Detect which cell encompasses the target text, then output its (X, Y) center coordinate. 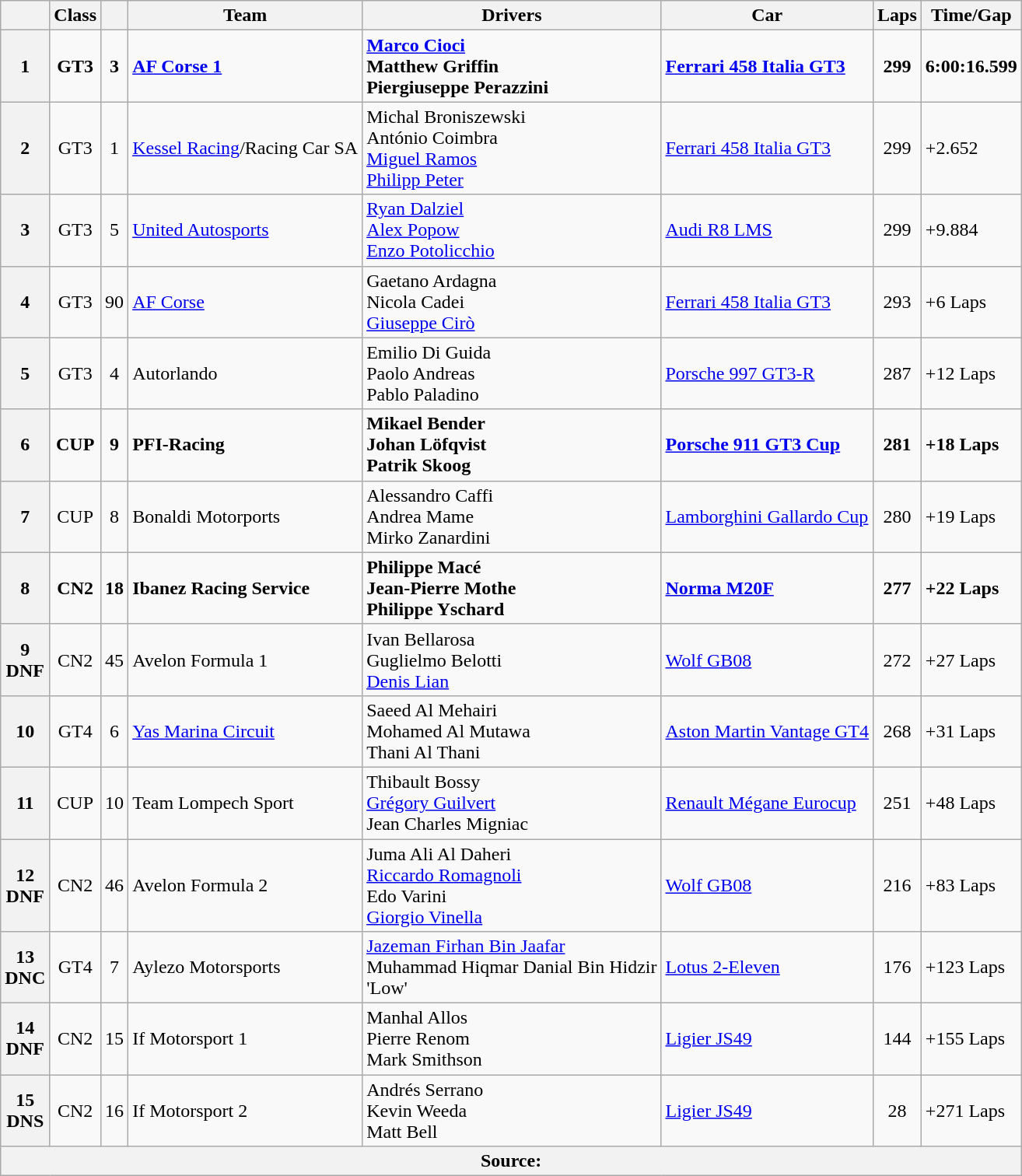
176 (898, 968)
14DNF (25, 1039)
+22 Laps (971, 588)
If Motorsport 2 (246, 1111)
Bonaldi Motorports (246, 516)
Renault Mégane Eurocup (767, 803)
+18 Laps (971, 445)
Lotus 2-Eleven (767, 968)
Class (75, 16)
12DNF (25, 885)
Laps (898, 16)
+19 Laps (971, 516)
Ibanez Racing Service (246, 588)
+123 Laps (971, 968)
Ivan Bellarosa Guglielmo Belotti Denis Lian (512, 660)
Gaetano Ardagna Nicola Cadei Giuseppe Cirò (512, 302)
18 (115, 588)
Marco Cioci Matthew Griffin Piergiuseppe Perazzini (512, 66)
Philippe Macé Jean-Pierre Mothe Philippe Yschard (512, 588)
+27 Laps (971, 660)
+9.884 (971, 230)
90 (115, 302)
Source: (512, 1161)
+271 Laps (971, 1111)
281 (898, 445)
Andrés Serrano Kevin Weeda Matt Bell (512, 1111)
If Motorsport 1 (246, 1039)
Team (246, 16)
15DNS (25, 1111)
AF Corse (246, 302)
11 (25, 803)
9DNF (25, 660)
+2.652 (971, 148)
AF Corse 1 (246, 66)
Kessel Racing/Racing Car SA (246, 148)
Avelon Formula 2 (246, 885)
272 (898, 660)
280 (898, 516)
9 (115, 445)
216 (898, 885)
13DNC (25, 968)
15 (115, 1039)
Drivers (512, 16)
Aylezo Motorsports (246, 968)
PFI-Racing (246, 445)
Michal Broniszewski António Coimbra Miguel Ramos Philipp Peter (512, 148)
Juma Ali Al Daheri Riccardo Romagnoli Edo Varini Giorgio Vinella (512, 885)
+155 Laps (971, 1039)
Porsche 911 GT3 Cup (767, 445)
Autorlando (246, 373)
Ryan Dalziel Alex Popow Enzo Potolicchio (512, 230)
277 (898, 588)
Car (767, 16)
+6 Laps (971, 302)
45 (115, 660)
268 (898, 731)
+31 Laps (971, 731)
Audi R8 LMS (767, 230)
293 (898, 302)
Alessandro Caffi Andrea Mame Mirko Zanardini (512, 516)
Time/Gap (971, 16)
Emilio Di Guida Paolo Andreas Pablo Paladino (512, 373)
+12 Laps (971, 373)
+83 Laps (971, 885)
+48 Laps (971, 803)
28 (898, 1111)
2 (25, 148)
Lamborghini Gallardo Cup (767, 516)
Aston Martin Vantage GT4 (767, 731)
United Autosports (246, 230)
251 (898, 803)
Yas Marina Circuit (246, 731)
Thibault Bossy Grégory Guilvert Jean Charles Migniac (512, 803)
Norma M20F (767, 588)
Saeed Al Mehairi Mohamed Al Mutawa Thani Al Thani (512, 731)
Team Lompech Sport (246, 803)
Avelon Formula 1 (246, 660)
46 (115, 885)
Mikael Bender Johan Löfqvist Patrik Skoog (512, 445)
6:00:16.599 (971, 66)
Manhal Allos Pierre Renom Mark Smithson (512, 1039)
144 (898, 1039)
287 (898, 373)
16 (115, 1111)
Porsche 997 GT3-R (767, 373)
Jazeman Firhan Bin Jaafar Muhammad Hiqmar Danial Bin Hidzir 'Low' (512, 968)
